From the cell containing the given text, extract its center point as [x, y] coordinate. 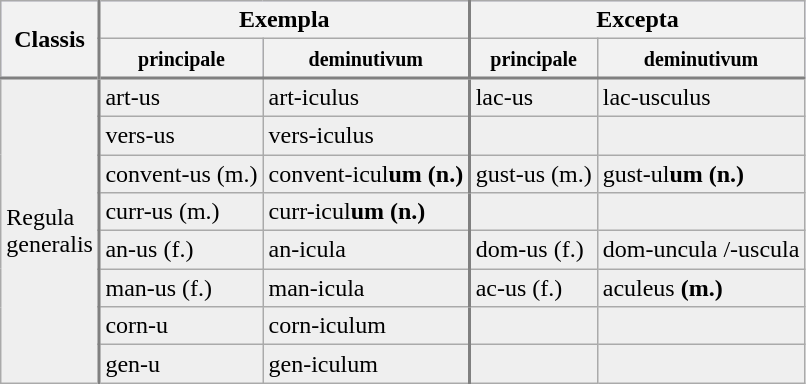
Excepta [636, 20]
dom-uncula /-uscula [701, 250]
an-icula [366, 250]
convent-us (m.) [181, 173]
ac-us (f.) [533, 288]
vers-iculus [366, 135]
lac-usculus [701, 98]
aculeus (m.) [701, 288]
Regula generalis [50, 230]
art-iculus [366, 98]
lac-us [533, 98]
corn-u [181, 326]
gust-ulum (n.) [701, 173]
curr-us (m.) [181, 212]
art-us [181, 98]
vers-us [181, 135]
convent-iculum (n.) [366, 173]
gen-iculum [366, 364]
curr-iculum (n.) [366, 212]
gust-us (m.) [533, 173]
man-us (f.) [181, 288]
gen-u [181, 364]
Exempla [284, 20]
an-us (f.) [181, 250]
dom-us (f.) [533, 250]
corn-iculum [366, 326]
man-icula [366, 288]
Classis [50, 40]
